For the text-containing cell, return its midpoint in (X, Y) coordinate format. 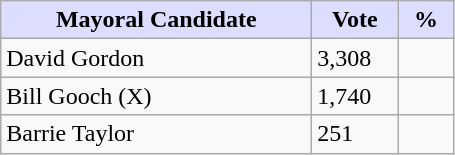
Vote (355, 20)
1,740 (355, 96)
Mayoral Candidate (156, 20)
% (426, 20)
Barrie Taylor (156, 134)
David Gordon (156, 58)
3,308 (355, 58)
251 (355, 134)
Bill Gooch (X) (156, 96)
